Locate the cell with the specified text and output its (x, y) center coordinate. 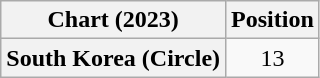
13 (273, 58)
Chart (2023) (114, 20)
South Korea (Circle) (114, 58)
Position (273, 20)
